Determine the (X, Y) coordinate at the center of the cell enclosing the given text.  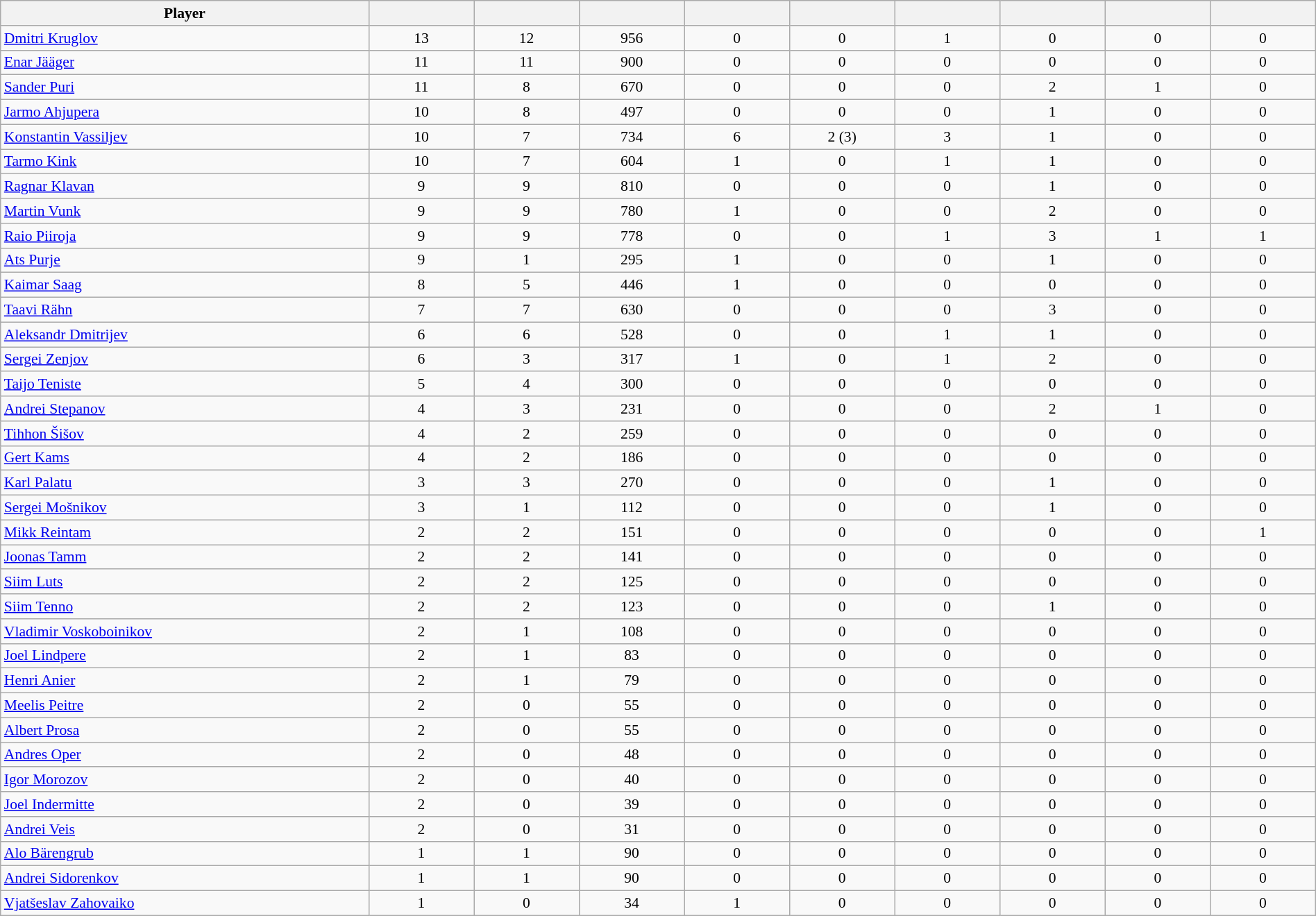
Sander Puri (185, 87)
83 (632, 656)
Enar Jääger (185, 62)
Henri Anier (185, 681)
446 (632, 285)
112 (632, 508)
270 (632, 483)
Albert Prosa (185, 730)
Sergei Zenjov (185, 359)
Player (185, 13)
151 (632, 532)
Joel Indermitte (185, 804)
630 (632, 310)
Sergei Mošnikov (185, 508)
497 (632, 112)
108 (632, 631)
Taavi Rähn (185, 310)
Siim Luts (185, 582)
Andrei Stepanov (185, 409)
Raio Piiroja (185, 236)
900 (632, 62)
Karl Palatu (185, 483)
Tarmo Kink (185, 162)
13 (421, 38)
Joonas Tamm (185, 557)
Igor Morozov (185, 780)
34 (632, 904)
48 (632, 755)
125 (632, 582)
186 (632, 458)
Jarmo Ahjupera (185, 112)
604 (632, 162)
528 (632, 334)
Martin Vunk (185, 211)
317 (632, 359)
2 (3) (842, 137)
Ats Purje (185, 260)
40 (632, 780)
Taijo Teniste (185, 384)
956 (632, 38)
778 (632, 236)
Vladimir Voskoboinikov (185, 631)
12 (527, 38)
Dmitri Kruglov (185, 38)
231 (632, 409)
Joel Lindpere (185, 656)
Meelis Peitre (185, 706)
Vjatšeslav Zahovaiko (185, 904)
780 (632, 211)
Alo Bärengrub (185, 854)
295 (632, 260)
Gert Kams (185, 458)
Tihhon Šišov (185, 434)
Andrei Sidorenkov (185, 879)
Mikk Reintam (185, 532)
Siim Tenno (185, 607)
Aleksandr Dmitrijev (185, 334)
Kaimar Saag (185, 285)
Andres Oper (185, 755)
810 (632, 187)
Konstantin Vassiljev (185, 137)
734 (632, 137)
141 (632, 557)
Ragnar Klavan (185, 187)
31 (632, 829)
123 (632, 607)
Andrei Veis (185, 829)
79 (632, 681)
300 (632, 384)
259 (632, 434)
670 (632, 87)
39 (632, 804)
